Identify which cell holds the provided text, then report its [X, Y] central coordinate. 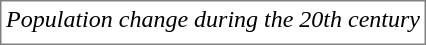
Population change during the 20th century [214, 19]
